Extract the [X, Y] coordinate from the center of the cell holding the provided text.  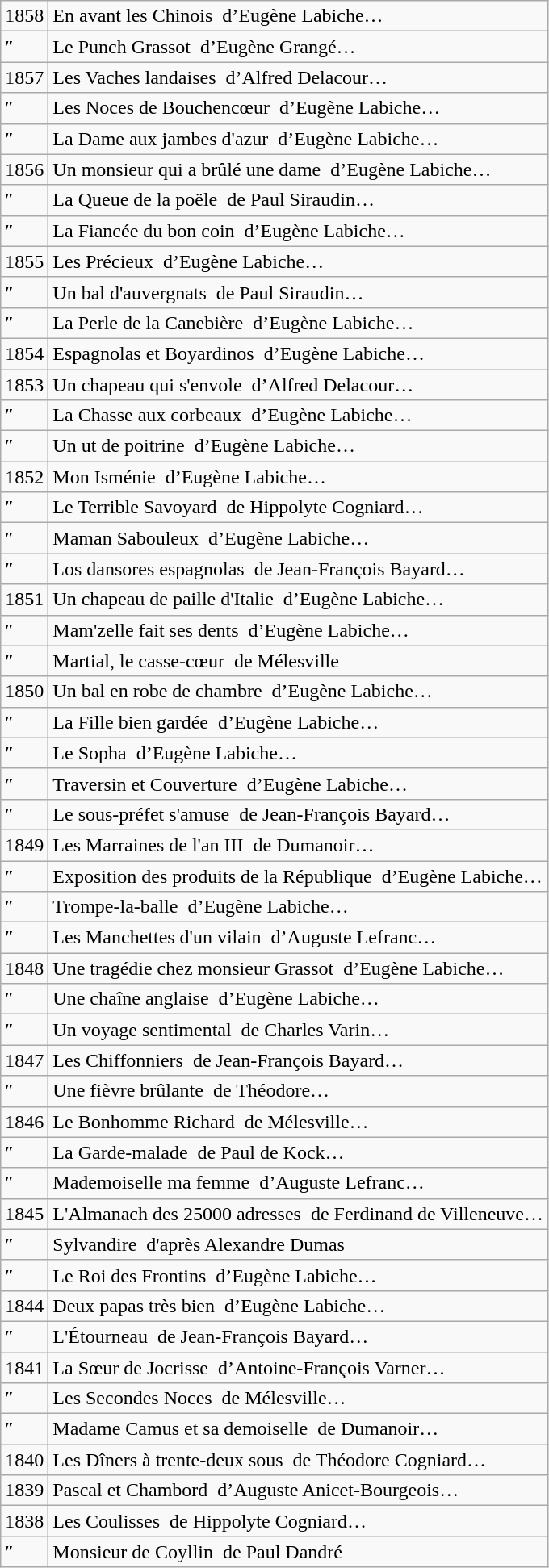
Exposition des produits de la République d’Eugène Labiche… [299, 876]
1851 [24, 600]
Trompe-la-balle d’Eugène Labiche… [299, 907]
Une chaîne anglaise d’Eugène Labiche… [299, 999]
La Fille bien gardée d’Eugène Labiche… [299, 722]
Pascal et Chambord d’Auguste Anicet-Bourgeois… [299, 1491]
L'Almanach des 25000 adresses de Ferdinand de Villeneuve… [299, 1214]
Les Précieux d’Eugène Labiche… [299, 261]
Les Chiffonniers de Jean-François Bayard… [299, 1060]
Deux papas très bien d’Eugène Labiche… [299, 1306]
1838 [24, 1521]
Un bal d'auvergnats de Paul Siraudin… [299, 292]
Mademoiselle ma femme d’Auguste Lefranc… [299, 1183]
Le Bonhomme Richard de Mélesville… [299, 1122]
1846 [24, 1122]
Un voyage sentimental de Charles Varin… [299, 1030]
Sylvandire d'après Alexandre Dumas [299, 1244]
La Perle de la Canebière d’Eugène Labiche… [299, 323]
1850 [24, 692]
1854 [24, 353]
Un chapeau de paille d'Italie d’Eugène Labiche… [299, 600]
Le Punch Grassot d’Eugène Grangé… [299, 47]
Les Manchettes d'un vilain d’Auguste Lefranc… [299, 938]
La Fiancée du bon coin d’Eugène Labiche… [299, 231]
Mon Isménie d’Eugène Labiche… [299, 477]
Les Secondes Noces de Mélesville… [299, 1399]
1852 [24, 477]
Les Vaches landaises d’Alfred Delacour… [299, 77]
1847 [24, 1060]
Le Sopha d’Eugène Labiche… [299, 753]
Un chapeau qui s'envole d’Alfred Delacour… [299, 385]
La Dame aux jambes d'azur d’Eugène Labiche… [299, 139]
1849 [24, 845]
Le Roi des Frontins d’Eugène Labiche… [299, 1275]
Les Marraines de l'an III de Dumanoir… [299, 845]
Un bal en robe de chambre d’Eugène Labiche… [299, 692]
Los dansores espagnolas de Jean-François Bayard… [299, 569]
Un ut de poitrine d’Eugène Labiche… [299, 446]
1858 [24, 16]
Une tragédie chez monsieur Grassot d’Eugène Labiche… [299, 968]
La Chasse aux corbeaux d’Eugène Labiche… [299, 416]
Martial, le casse-cœur de Mélesville [299, 661]
1841 [24, 1368]
Monsieur de Coyllin de Paul Dandré [299, 1552]
1844 [24, 1306]
L'Étourneau de Jean-François Bayard… [299, 1336]
1856 [24, 169]
En avant les Chinois d’Eugène Labiche… [299, 16]
1853 [24, 385]
Madame Camus et sa demoiselle de Dumanoir… [299, 1429]
Mam'zelle fait ses dents d’Eugène Labiche… [299, 630]
Les Coulisses de Hippolyte Cogniard… [299, 1521]
1857 [24, 77]
Traversin et Couverture d’Eugène Labiche… [299, 784]
1845 [24, 1214]
Le Terrible Savoyard de Hippolyte Cogniard… [299, 508]
1840 [24, 1460]
La Garde-malade de Paul de Kock… [299, 1152]
1855 [24, 261]
Un monsieur qui a brûlé une dame d’Eugène Labiche… [299, 169]
Les Noces de Bouchencœur d’Eugène Labiche… [299, 108]
Les Dîners à trente-deux sous de Théodore Cogniard… [299, 1460]
Maman Sabouleux d’Eugène Labiche… [299, 538]
La Sœur de Jocrisse d’Antoine-François Varner… [299, 1368]
Une fièvre brûlante de Théodore… [299, 1091]
Espagnolas et Boyardinos d’Eugène Labiche… [299, 353]
La Queue de la poële de Paul Siraudin… [299, 200]
Le sous-préfet s'amuse de Jean-François Bayard… [299, 814]
1848 [24, 968]
1839 [24, 1491]
